Locate the cell with the specified text and output its (x, y) center coordinate. 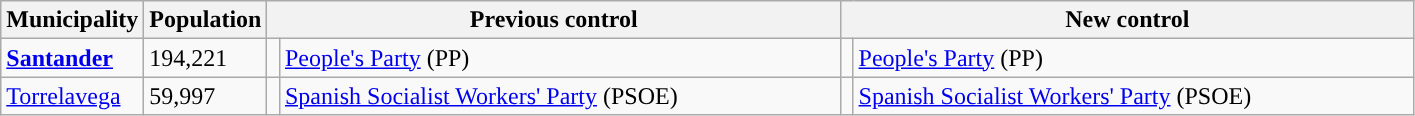
Torrelavega (72, 96)
194,221 (206, 58)
Municipality (72, 20)
Previous control (554, 20)
New control (1127, 20)
Santander (72, 58)
59,997 (206, 96)
Population (206, 20)
